Pinpoint the cell where the given text exists, returning its (x, y) midpoint coordinate. 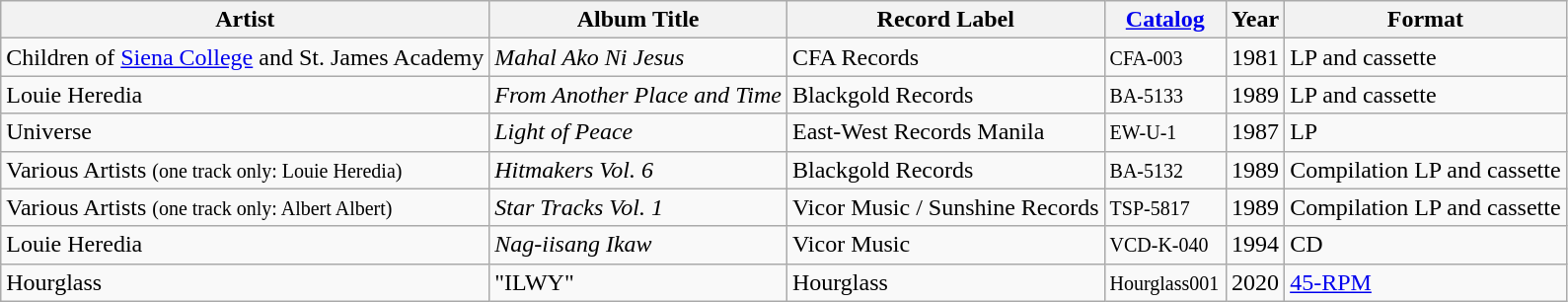
1981 (1255, 57)
Universe (245, 132)
From Another Place and Time (638, 95)
Year (1255, 20)
Hitmakers Vol. 6 (638, 170)
Format (1425, 20)
CFA-003 (1165, 57)
Catalog (1165, 20)
Various Artists (one track only: Albert Albert) (245, 207)
Various Artists (one track only: Louie Heredia) (245, 170)
CFA Records (945, 57)
Vicor Music (945, 245)
East-West Records Manila (945, 132)
Vicor Music / Sunshine Records (945, 207)
TSP-5817 (1165, 207)
LP (1425, 132)
Album Title (638, 20)
Record Label (945, 20)
Star Tracks Vol. 1 (638, 207)
"ILWY" (638, 282)
Mahal Ako Ni Jesus (638, 57)
BA-5133 (1165, 95)
Light of Peace (638, 132)
2020 (1255, 282)
VCD-K-040 (1165, 245)
EW-U-1 (1165, 132)
Artist (245, 20)
45-RPM (1425, 282)
Nag-iisang Ikaw (638, 245)
1994 (1255, 245)
CD (1425, 245)
1987 (1255, 132)
BA-5132 (1165, 170)
Children of Siena College and St. James Academy (245, 57)
Hourglass001 (1165, 282)
